For the text-containing cell, return its midpoint in [X, Y] coordinate format. 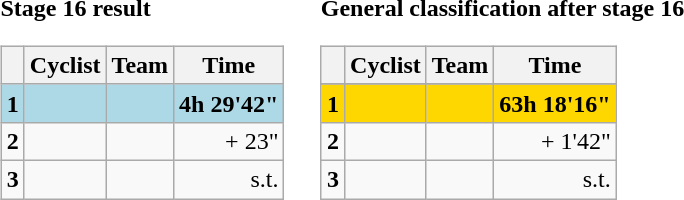
4h 29'42" [229, 103]
+ 1'42" [555, 141]
+ 23" [229, 141]
63h 18'16" [555, 103]
